Determine the (x, y) coordinate at the center of the cell enclosing the given text.  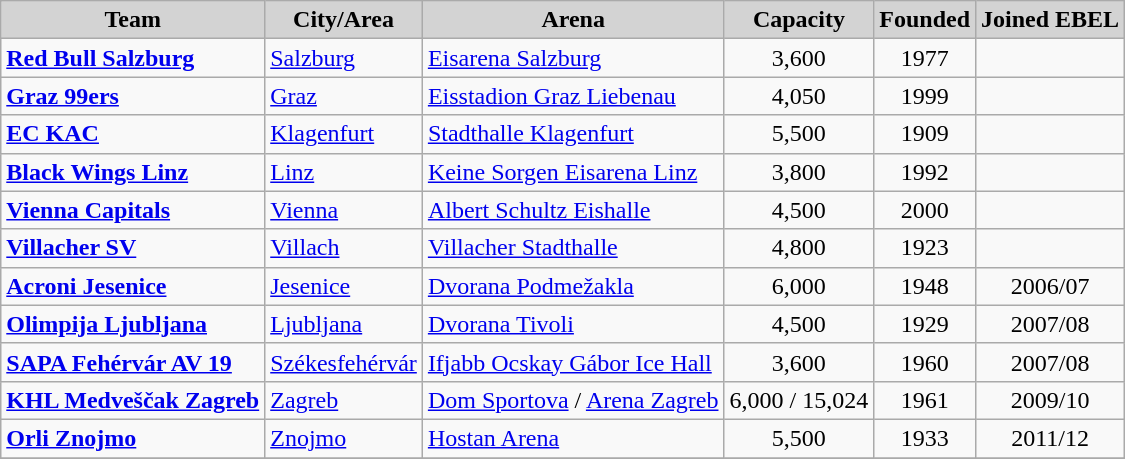
Ljubljana (344, 324)
Vienna (344, 210)
Villacher Stadthalle (573, 248)
Székesfehérvár (344, 362)
Eisstadion Graz Liebenau (573, 96)
Orli Znojmo (133, 438)
Black Wings Linz (133, 172)
SAPA Fehérvár AV 19 (133, 362)
Capacity (799, 20)
Graz (344, 96)
Keine Sorgen Eisarena Linz (573, 172)
Klagenfurt (344, 134)
1992 (925, 172)
Dvorana Podmežakla (573, 286)
Albert Schultz Eishalle (573, 210)
1948 (925, 286)
Ifjabb Ocskay Gábor Ice Hall (573, 362)
Team (133, 20)
Founded (925, 20)
Jesenice (344, 286)
1961 (925, 400)
City/Area (344, 20)
Linz (344, 172)
Villacher SV (133, 248)
1909 (925, 134)
2011/12 (1050, 438)
3,800 (799, 172)
2006/07 (1050, 286)
1933 (925, 438)
4,050 (799, 96)
Graz 99ers (133, 96)
1977 (925, 58)
Villach (344, 248)
1999 (925, 96)
2009/10 (1050, 400)
Hostan Arena (573, 438)
Joined EBEL (1050, 20)
Zagreb (344, 400)
2000 (925, 210)
Red Bull Salzburg (133, 58)
Olimpija Ljubljana (133, 324)
1923 (925, 248)
1960 (925, 362)
KHL Medveščak Zagreb (133, 400)
Acroni Jesenice (133, 286)
4,800 (799, 248)
Eisarena Salzburg (573, 58)
Dom Sportova / Arena Zagreb (573, 400)
Salzburg (344, 58)
Dvorana Tivoli (573, 324)
6,000 (799, 286)
Stadthalle Klagenfurt (573, 134)
Vienna Capitals (133, 210)
Arena (573, 20)
Znojmo (344, 438)
6,000 / 15,024 (799, 400)
EC KAC (133, 134)
1929 (925, 324)
